For the text-containing cell, return its midpoint in (X, Y) coordinate format. 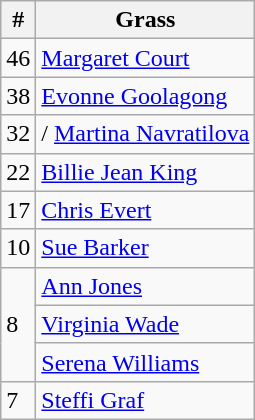
32 (18, 134)
Virginia Wade (146, 324)
Ann Jones (146, 286)
Evonne Goolagong (146, 96)
Sue Barker (146, 248)
Chris Evert (146, 210)
Billie Jean King (146, 172)
/ Martina Navratilova (146, 134)
38 (18, 96)
Grass (146, 20)
46 (18, 58)
17 (18, 210)
# (18, 20)
Steffi Graf (146, 400)
22 (18, 172)
Serena Williams (146, 362)
10 (18, 248)
Margaret Court (146, 58)
8 (18, 324)
7 (18, 400)
